Return the (X, Y) coordinate for the center point of the cell that contains the specified text.  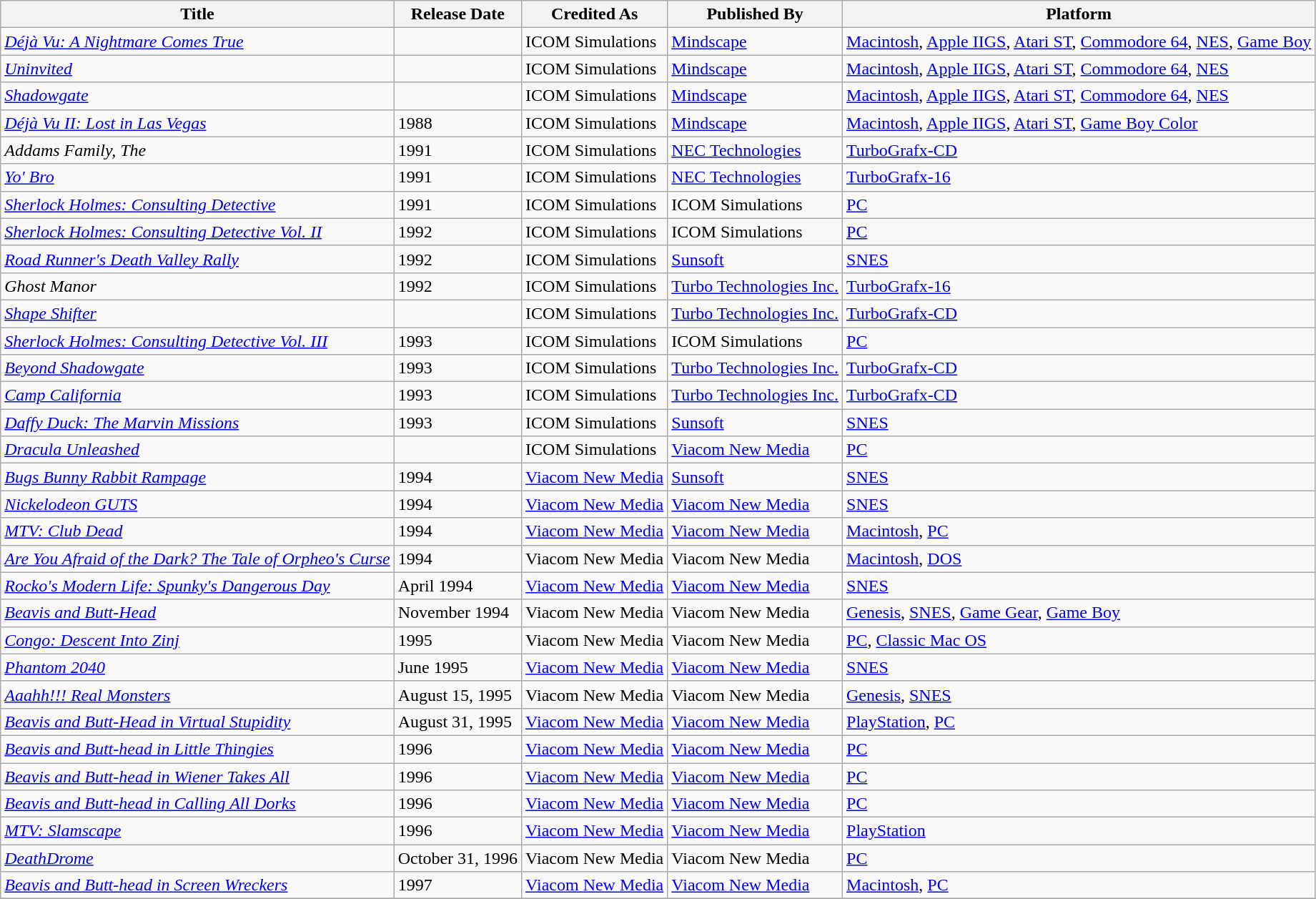
Yo' Bro (197, 177)
August 31, 1995 (457, 722)
1988 (457, 123)
Bugs Bunny Rabbit Rampage (197, 477)
Ghost Manor (197, 286)
Credited As (595, 14)
October 31, 1996 (457, 858)
Aaahh!!! Real Monsters (197, 694)
Shadowgate (197, 96)
Beavis and Butt-head in Wiener Takes All (197, 776)
Daffy Duck: The Marvin Missions (197, 423)
Beavis and Butt-Head in Virtual Stupidity (197, 722)
Phantom 2040 (197, 667)
Sherlock Holmes: Consulting Detective Vol. II (197, 232)
Macintosh, Apple IIGS, Atari ST, Game Boy Color (1079, 123)
MTV: Club Dead (197, 531)
Déjà Vu: A Nightmare Comes True (197, 41)
PlayStation, PC (1079, 722)
Road Runner's Death Valley Rally (197, 259)
June 1995 (457, 667)
Are You Afraid of the Dark? The Tale of Orpheo's Curse (197, 559)
Nickelodeon GUTS (197, 504)
Macintosh, DOS (1079, 559)
Sherlock Holmes: Consulting Detective (197, 205)
Sherlock Holmes: Consulting Detective Vol. III (197, 341)
April 1994 (457, 586)
DeathDrome (197, 858)
Camp California (197, 396)
Uninvited (197, 69)
PlayStation (1079, 831)
Addams Family, The (197, 150)
Platform (1079, 14)
Beyond Shadowgate (197, 368)
Genesis, SNES, Game Gear, Game Boy (1079, 613)
Beavis and Butt-Head (197, 613)
Shape Shifter (197, 313)
Title (197, 14)
1995 (457, 640)
August 15, 1995 (457, 694)
Beavis and Butt-head in Calling All Dorks (197, 804)
MTV: Slamscape (197, 831)
1997 (457, 885)
Rocko's Modern Life: Spunky's Dangerous Day (197, 586)
PC, Classic Mac OS (1079, 640)
Macintosh, Apple IIGS, Atari ST, Commodore 64, NES, Game Boy (1079, 41)
Dracula Unleashed (197, 450)
Published By (755, 14)
Beavis and Butt-head in Screen Wreckers (197, 885)
November 1994 (457, 613)
Genesis, SNES (1079, 694)
Beavis and Butt-head in Little Thingies (197, 749)
Déjà Vu II: Lost in Las Vegas (197, 123)
Release Date (457, 14)
Congo: Descent Into Zinj (197, 640)
